Provide the (X, Y) coordinate of the cell's center where the given text is located.  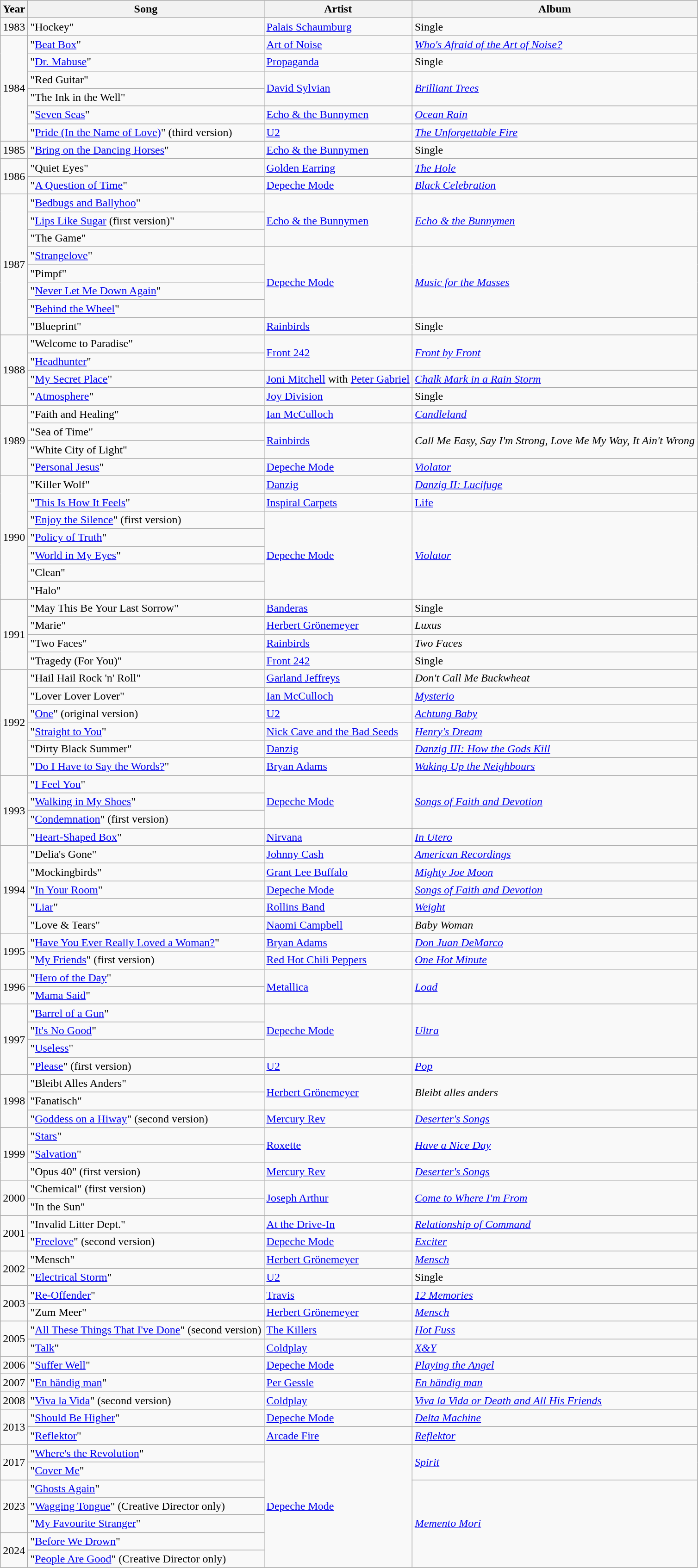
"Dirty Black Summer" (146, 749)
Call Me Easy, Say I'm Strong, Love Me My Way, It Ain't Wrong (555, 440)
Front by Front (555, 353)
1984 (14, 88)
2000 (14, 1198)
"Goddess on a Hiway" (second version) (146, 1119)
"Policy of Truth" (146, 538)
"Hockey" (146, 27)
One Hot Minute (555, 960)
2007 (14, 1383)
"Lover Lover Lover" (146, 696)
"Have You Ever Really Loved a Woman?" (146, 942)
1995 (14, 951)
"It's No Good" (146, 1030)
"En händig man" (146, 1383)
1991 (14, 634)
Ocean Rain (555, 115)
Luxus (555, 626)
Come to Where I'm From (555, 1198)
1997 (14, 1039)
"Electrical Storm" (146, 1277)
2002 (14, 1268)
1998 (14, 1101)
Playing the Angel (555, 1365)
Waking Up the Neighbours (555, 766)
"Seven Seas" (146, 115)
"Should Be Higher" (146, 1418)
Palais Schaumburg (338, 27)
1987 (14, 264)
Chalk Mark in a Rain Storm (555, 379)
"Talk" (146, 1348)
Year (14, 9)
"Personal Jesus" (146, 467)
1992 (14, 722)
1993 (14, 811)
"Mockingbirds" (146, 872)
1986 (14, 176)
Life (555, 502)
Roxette (338, 1145)
"The Ink in the Well" (146, 97)
"Bleibt Alles Anders" (146, 1084)
"Invalid Litter Dept." (146, 1224)
"Condemnation" (first version) (146, 819)
"White City of Light" (146, 449)
Weight (555, 907)
"Where's the Revolution" (146, 1453)
Joni Mitchell with Peter Gabriel (338, 379)
"Clean" (146, 573)
"May This Be Your Last Sorrow" (146, 608)
"Behind the Wheel" (146, 309)
2013 (14, 1427)
1985 (14, 150)
Nirvana (338, 837)
"Pride (In the Name of Love)" (third version) (146, 132)
"Barrel of a Gun" (146, 1013)
"Bring on the Dancing Horses" (146, 150)
"Beat Box" (146, 44)
Garland Jeffreys (338, 678)
David Sylvian (338, 88)
1999 (14, 1154)
Art of Noise (338, 44)
"My Friends" (first version) (146, 960)
"Faith and Healing" (146, 414)
Grant Lee Buffalo (338, 872)
En händig man (555, 1383)
"Blueprint" (146, 326)
"Reflektor" (146, 1436)
"Mama Said" (146, 995)
"Freelove" (second version) (146, 1242)
Don Juan DeMarco (555, 942)
Album (555, 9)
Mysterio (555, 696)
Song (146, 9)
Johnny Cash (338, 855)
Per Gessle (338, 1383)
Achtung Baby (555, 713)
Two Faces (555, 643)
"I Feel You" (146, 784)
"World in My Eyes" (146, 555)
Hot Fuss (555, 1330)
"Heart-Shaped Box" (146, 837)
"Welcome to Paradise" (146, 344)
"Chemical" (first version) (146, 1189)
Red Hot Chili Peppers (338, 960)
"Liar" (146, 907)
"Quiet Eyes" (146, 167)
Relationship of Command (555, 1224)
Delta Machine (555, 1418)
1996 (14, 986)
"In Your Room" (146, 890)
Arcade Fire (338, 1436)
The Unforgettable Fire (555, 132)
Exciter (555, 1242)
"Hail Hail Rock 'n' Roll" (146, 678)
2023 (14, 1506)
X&Y (555, 1348)
2006 (14, 1365)
1994 (14, 890)
Henry's Dream (555, 731)
Metallica (338, 986)
"Walking in My Shoes" (146, 802)
1983 (14, 27)
"This Is How It Feels" (146, 502)
The Killers (338, 1330)
Who's Afraid of the Art of Noise? (555, 44)
"Strangelove" (146, 256)
"All These Things That I've Done" (second version) (146, 1330)
Spirit (555, 1462)
Music for the Masses (555, 282)
"Bedbugs and Ballyhoo" (146, 203)
Black Celebration (555, 185)
"Red Guitar" (146, 80)
"Do I Have to Say the Words?" (146, 766)
"Zum Meer" (146, 1312)
"My Secret Place" (146, 379)
"Two Faces" (146, 643)
"My Favourite Stranger" (146, 1524)
12 Memories (555, 1295)
Banderas (338, 608)
Mighty Joe Moon (555, 872)
Bleibt alles anders (555, 1092)
"Pimpf" (146, 273)
"Mensch" (146, 1259)
Rollins Band (338, 907)
"Stars" (146, 1136)
"Sea of Time" (146, 432)
Travis (338, 1295)
"Please" (first version) (146, 1066)
Golden Earring (338, 167)
"Before We Drown" (146, 1541)
"Salvation" (146, 1154)
"Suffer Well" (146, 1365)
2017 (14, 1462)
Pop (555, 1066)
Memento Mori (555, 1524)
Ultra (555, 1030)
Load (555, 986)
2003 (14, 1303)
Candleland (555, 414)
"Re-Offender" (146, 1295)
"Delia's Gone" (146, 855)
"One" (original version) (146, 713)
"Cover Me" (146, 1471)
"Lips Like Sugar (first version)" (146, 221)
"Useless" (146, 1048)
"Enjoy the Silence" (first version) (146, 520)
Artist (338, 9)
Naomi Campbell (338, 925)
1989 (14, 440)
"A Question of Time" (146, 185)
American Recordings (555, 855)
In Utero (555, 837)
"Atmosphere" (146, 397)
Danzig III: How the Gods Kill (555, 749)
Don't Call Me Buckwheat (555, 678)
"Wagging Tongue" (Creative Director only) (146, 1506)
Inspiral Carpets (338, 502)
"Opus 40" (first version) (146, 1171)
Joseph Arthur (338, 1198)
Propaganda (338, 62)
Nick Cave and the Bad Seeds (338, 731)
"Marie" (146, 626)
"Killer Wolf" (146, 484)
2001 (14, 1233)
"In the Sun" (146, 1207)
1990 (14, 537)
Reflektor (555, 1436)
"Straight to You" (146, 731)
2008 (14, 1401)
The Hole (555, 167)
"People Are Good" (Creative Director only) (146, 1559)
Baby Woman (555, 925)
"Viva la Vida" (second version) (146, 1401)
Brilliant Trees (555, 88)
"Headhunter" (146, 361)
Joy Division (338, 397)
At the Drive-In (338, 1224)
2005 (14, 1339)
1988 (14, 370)
2024 (14, 1550)
"Ghosts Again" (146, 1488)
Danzig II: Lucifuge (555, 484)
"Fanatisch" (146, 1101)
Viva la Vida or Death and All His Friends (555, 1401)
"The Game" (146, 238)
"Tragedy (For You)" (146, 661)
"Hero of the Day" (146, 978)
"Never Let Me Down Again" (146, 291)
"Dr. Mabuse" (146, 62)
Have a Nice Day (555, 1145)
"Love & Tears" (146, 925)
"Halo" (146, 590)
